Pinpoint the cell where the given text exists, returning its (x, y) midpoint coordinate. 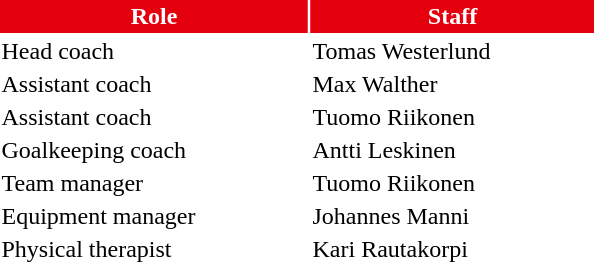
Role (154, 16)
Goalkeeping coach (154, 150)
Equipment manager (154, 216)
Team manager (154, 183)
Head coach (154, 51)
Max Walther (452, 84)
Antti Leskinen (452, 150)
Johannes Manni (452, 216)
Staff (452, 16)
Tomas Westerlund (452, 51)
